For the text-containing cell, return its midpoint in (X, Y) coordinate format. 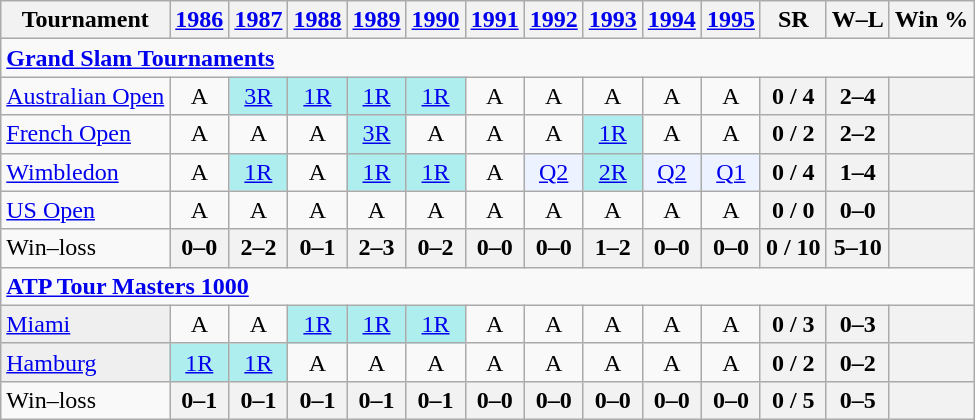
5–10 (858, 248)
1994 (672, 20)
Wimbledon (86, 172)
0 / 0 (793, 210)
Win % (932, 20)
SR (793, 20)
1991 (494, 20)
1988 (318, 20)
2–4 (858, 96)
0 / 3 (793, 324)
Grand Slam Tournaments (488, 58)
Hamburg (86, 362)
Tournament (86, 20)
0–3 (858, 324)
W–L (858, 20)
US Open (86, 210)
Australian Open (86, 96)
2–3 (376, 248)
ATP Tour Masters 1000 (488, 286)
1–2 (612, 248)
1993 (612, 20)
1995 (730, 20)
1989 (376, 20)
1992 (554, 20)
0 / 10 (793, 248)
1986 (200, 20)
0–5 (858, 400)
Q1 (730, 172)
French Open (86, 134)
2R (612, 172)
0 / 5 (793, 400)
1–4 (858, 172)
Miami (86, 324)
1987 (258, 20)
1990 (436, 20)
